Identify which cell holds the provided text, then report its (x, y) central coordinate. 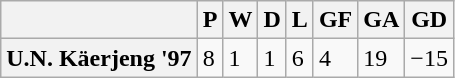
19 (382, 58)
6 (300, 58)
D (272, 20)
4 (335, 58)
U.N. Käerjeng '97 (99, 58)
P (210, 20)
W (240, 20)
GD (430, 20)
8 (210, 58)
L (300, 20)
GF (335, 20)
GA (382, 20)
−15 (430, 58)
